For the text-containing cell, return its midpoint in [x, y] coordinate format. 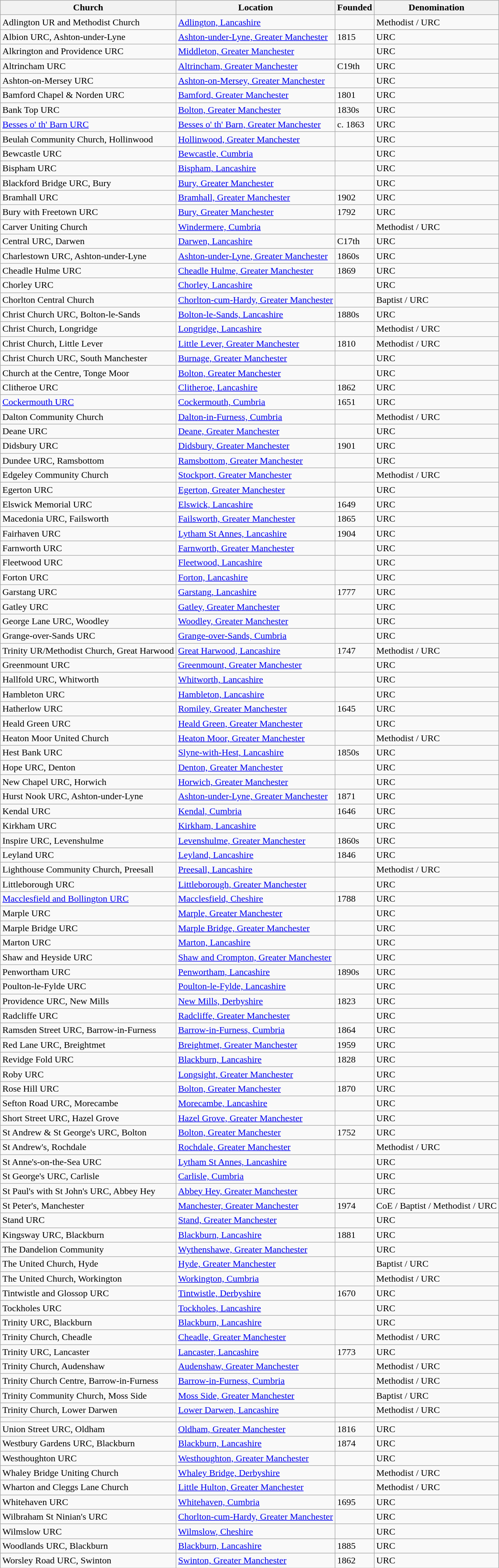
Marple URC [88, 914]
Woodlands URC, Blackburn [88, 1546]
Manchester, Greater Manchester [255, 1206]
The Dandelion Community [88, 1249]
St Paul's with St John's URC, Abbey Hey [88, 1191]
Hyde, Greater Manchester [255, 1264]
George Lane URC, Woodley [88, 621]
1810 [355, 344]
Morecambe, Lancashire [255, 1103]
Trinity Church, Cheadle [88, 1337]
Grange-over-Sands, Cumbria [255, 636]
Gatley, Greater Manchester [255, 606]
Christ Church, Longridge [88, 329]
Albion URC, Ashton-under-Lyne [88, 37]
Romiley, Greater Manchester [255, 709]
Radcliffe URC [88, 1016]
1871 [355, 796]
Heaton Moor United Church [88, 738]
Longsight, Greater Manchester [255, 1074]
Leyland, Lancashire [255, 855]
Breightmet, Greater Manchester [255, 1045]
Elswick, Lancashire [255, 504]
Marton, Lancashire [255, 943]
Chorlton Central Church [88, 300]
Dalton-in-Furness, Cumbria [255, 416]
Bewcastle URC [88, 154]
Clitheroe URC [88, 387]
Sefton Road URC, Morecambe [88, 1103]
Darwen, Lancashire [255, 241]
Gatley URC [88, 606]
Trinity URC, Lancaster [88, 1352]
Wilmslow, Cheshire [255, 1531]
The United Church, Workington [88, 1279]
1901 [355, 446]
1823 [355, 1001]
1777 [355, 592]
Poulton-le-Fylde URC [88, 986]
Kendal, Cumbria [255, 811]
Westhoughton, Greater Manchester [255, 1458]
Oldham, Greater Manchester [255, 1429]
Hollinwood, Greater Manchester [255, 139]
St Andrew's, Rochdale [88, 1147]
Alkrington and Providence URC [88, 51]
Heald Green URC [88, 724]
Windermere, Cumbria [255, 227]
Tockholes URC [88, 1308]
Whitworth, Lancashire [255, 680]
Fleetwood URC [88, 563]
1815 [355, 37]
Macclesfield and Bollington URC [88, 899]
1752 [355, 1133]
Bispham, Lancashire [255, 168]
St Andrew & St George's URC, Bolton [88, 1133]
Macclesfield, Cheshire [255, 899]
1645 [355, 709]
C17th [355, 241]
Bamford, Greater Manchester [255, 95]
Trinity UR/Methodist Church, Great Harwood [88, 651]
1885 [355, 1546]
Church at the Centre, Tonge Moor [88, 373]
Bolton-le-Sands, Lancashire [255, 314]
1830s [355, 110]
Audenshaw, Greater Manchester [255, 1366]
Egerton, Greater Manchester [255, 490]
Tintwistle and Glossop URC [88, 1293]
Besses o' th' Barn, Greater Manchester [255, 124]
1974 [355, 1206]
Hambleton URC [88, 694]
1846 [355, 855]
1649 [355, 504]
1959 [355, 1045]
New Mills, Derbyshire [255, 1001]
Westhoughton URC [88, 1458]
Woodley, Greater Manchester [255, 621]
Trinity Church, Audenshaw [88, 1366]
Kingsway URC, Blackburn [88, 1235]
CoE / Baptist / Methodist / URC [436, 1206]
Lower Darwen, Lancashire [255, 1410]
Deane, Greater Manchester [255, 431]
1828 [355, 1059]
Roby URC [88, 1074]
Stand URC [88, 1220]
Abbey Hey, Greater Manchester [255, 1191]
Inspire URC, Levenshulme [88, 840]
Beulah Community Church, Hollinwood [88, 139]
St Anne's-on-the-Sea URC [88, 1162]
Whaley Bridge, Derbyshire [255, 1473]
Grange-over-Sands URC [88, 636]
Leyland URC [88, 855]
Trinity Community Church, Moss Side [88, 1396]
Cheadle Hulme URC [88, 271]
Westbury Gardens URC, Blackburn [88, 1444]
Central URC, Darwen [88, 241]
Ramsden Street URC, Barrow-in-Furness [88, 1030]
Cockermouth URC [88, 402]
Heald Green, Greater Manchester [255, 724]
1850s [355, 753]
Farnworth URC [88, 548]
Tockholes, Lancashire [255, 1308]
Hatherlow URC [88, 709]
1865 [355, 519]
1869 [355, 271]
Altrincham URC [88, 66]
Cheadle, Greater Manchester [255, 1337]
Charlestown URC, Ashton-under-Lyne [88, 256]
Hurst Nook URC, Ashton-under-Lyne [88, 796]
Slyne-with-Hest, Lancashire [255, 753]
1773 [355, 1352]
Marple Bridge, Greater Manchester [255, 928]
Garstang URC [88, 592]
Lancaster, Lancashire [255, 1352]
Red Lane URC, Breightmet [88, 1045]
Founded [355, 8]
Didsbury URC [88, 446]
Tintwistle, Derbyshire [255, 1293]
Deane URC [88, 431]
Poulton-le-Fylde, Lancashire [255, 986]
Bamford Chapel & Norden URC [88, 95]
Shaw and Crompton, Greater Manchester [255, 957]
Blackford Bridge URC, Bury [88, 183]
Penwortham, Lancashire [255, 972]
Carver Uniting Church [88, 227]
Dundee URC, Ramsbottom [88, 461]
Kirkham URC [88, 826]
St George's URC, Carlisle [88, 1176]
Little Hulton, Greater Manchester [255, 1487]
Short Street URC, Hazel Grove [88, 1118]
Trinity URC, Blackburn [88, 1322]
Swinton, Greater Manchester [255, 1560]
Little Lever, Greater Manchester [255, 344]
Church [88, 8]
Carlisle, Cumbria [255, 1176]
Bury with Freetown URC [88, 212]
Cockermouth, Cumbria [255, 402]
Elswick Memorial URC [88, 504]
Bramhall, Greater Manchester [255, 198]
1816 [355, 1429]
Levenshulme, Greater Manchester [255, 840]
Christ Church URC, South Manchester [88, 358]
1670 [355, 1293]
Worsley Road URC, Swinton [88, 1560]
Ashton-on-Mersey URC [88, 81]
Trinity Church, Lower Darwen [88, 1410]
Hambleton, Lancashire [255, 694]
Greenmount URC [88, 665]
Cheadle Hulme, Greater Manchester [255, 271]
St Peter's, Manchester [88, 1206]
Marple Bridge URC [88, 928]
Bewcastle, Cumbria [255, 154]
Providence URC, New Mills [88, 1001]
1902 [355, 198]
1881 [355, 1235]
Longridge, Lancashire [255, 329]
Egerton URC [88, 490]
c. 1863 [355, 124]
1890s [355, 972]
Farnworth, Greater Manchester [255, 548]
Middleton, Greater Manchester [255, 51]
Fleetwood, Lancashire [255, 563]
1646 [355, 811]
Ramsbottom, Greater Manchester [255, 461]
Bispham URC [88, 168]
Hallfold URC, Whitworth [88, 680]
Ashton-on-Mersey, Greater Manchester [255, 81]
Chorley, Lancashire [255, 285]
Fairhaven URC [88, 534]
Whitehaven, Cumbria [255, 1502]
Besses o' th' Barn URC [88, 124]
Location [255, 8]
Trinity Church Centre, Barrow-in-Furness [88, 1381]
Greenmount, Greater Manchester [255, 665]
Hest Bank URC [88, 753]
Shaw and Heyside URC [88, 957]
Denomination [436, 8]
The United Church, Hyde [88, 1264]
1864 [355, 1030]
1695 [355, 1502]
Garstang, Lancashire [255, 592]
1801 [355, 95]
Littleborough, Greater Manchester [255, 884]
Failsworth, Greater Manchester [255, 519]
1904 [355, 534]
Lighthouse Community Church, Preesall [88, 869]
Stand, Greater Manchester [255, 1220]
1880s [355, 314]
Wilbraham St Ninian's URC [88, 1517]
Radcliffe, Greater Manchester [255, 1016]
Stockport, Greater Manchester [255, 475]
Penwortham URC [88, 972]
Edgeley Community Church [88, 475]
Wharton and Cleggs Lane Church [88, 1487]
Whitehaven URC [88, 1502]
Great Harwood, Lancashire [255, 651]
Rose Hill URC [88, 1089]
Denton, Greater Manchester [255, 767]
Marple, Greater Manchester [255, 914]
Adlington UR and Methodist Church [88, 22]
Macedonia URC, Failsworth [88, 519]
Marton URC [88, 943]
Chorley URC [88, 285]
1792 [355, 212]
Hope URC, Denton [88, 767]
Moss Side, Greater Manchester [255, 1396]
Littleborough URC [88, 884]
Wythenshawe, Greater Manchester [255, 1249]
Heaton Moor, Greater Manchester [255, 738]
Kirkham, Lancashire [255, 826]
1651 [355, 402]
Christ Church, Little Lever [88, 344]
Dalton Community Church [88, 416]
Altrincham, Greater Manchester [255, 66]
Forton, Lancashire [255, 577]
Christ Church URC, Bolton-le-Sands [88, 314]
Hazel Grove, Greater Manchester [255, 1118]
Horwich, Greater Manchester [255, 782]
Union Street URC, Oldham [88, 1429]
Burnage, Greater Manchester [255, 358]
Didsbury, Greater Manchester [255, 446]
C19th [355, 66]
Kendal URC [88, 811]
Adlington, Lancashire [255, 22]
Workington, Cumbria [255, 1279]
Bramhall URC [88, 198]
1747 [355, 651]
Preesall, Lancashire [255, 869]
Revidge Fold URC [88, 1059]
1870 [355, 1089]
Wilmslow URC [88, 1531]
New Chapel URC, Horwich [88, 782]
Whaley Bridge Uniting Church [88, 1473]
Forton URC [88, 577]
Clitheroe, Lancashire [255, 387]
Bank Top URC [88, 110]
1788 [355, 899]
1874 [355, 1444]
Rochdale, Greater Manchester [255, 1147]
